Locate the cell with the specified text and output its [X, Y] center coordinate. 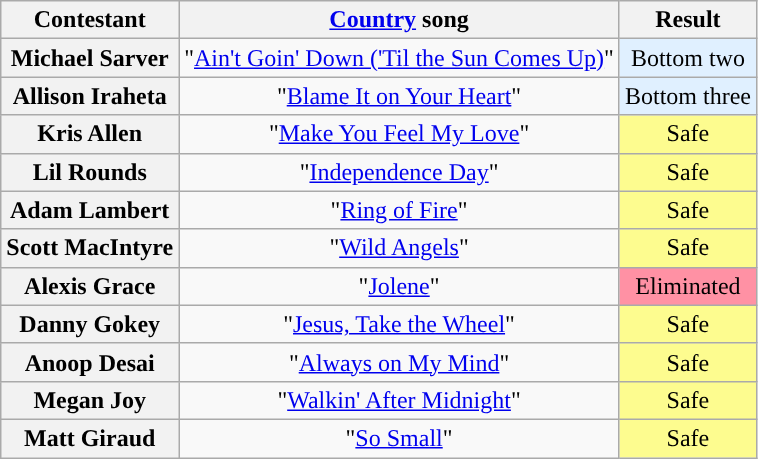
Megan Joy [90, 400]
"Jolene" [400, 286]
Result [688, 20]
"Make You Feel My Love" [400, 134]
"Independence Day" [400, 172]
Adam Lambert [90, 210]
"Wild Angels" [400, 248]
Scott MacIntyre [90, 248]
Michael Sarver [90, 58]
Allison Iraheta [90, 96]
"Blame It on Your Heart" [400, 96]
Eliminated [688, 286]
Contestant [90, 20]
Alexis Grace [90, 286]
"Jesus, Take the Wheel" [400, 324]
"Ring of Fire" [400, 210]
"Ain't Goin' Down ('Til the Sun Comes Up)" [400, 58]
Danny Gokey [90, 324]
Anoop Desai [90, 362]
Kris Allen [90, 134]
"Always on My Mind" [400, 362]
Matt Giraud [90, 438]
Bottom three [688, 96]
Bottom two [688, 58]
"Walkin' After Midnight" [400, 400]
"So Small" [400, 438]
Lil Rounds [90, 172]
Country song [400, 20]
